Find where the given text appears and provide that cell's center as [x, y] coordinate. 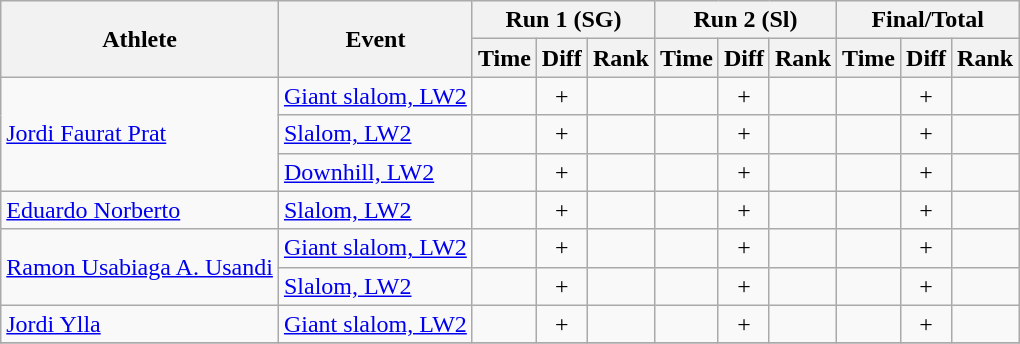
Run 2 (Sl) [745, 20]
Downhill, LW2 [375, 172]
Event [375, 39]
Run 1 (SG) [563, 20]
Athlete [140, 39]
Jordi Faurat Prat [140, 134]
Ramon Usabiaga A. Usandi [140, 267]
Jordi Ylla [140, 324]
Final/Total [928, 20]
Eduardo Norberto [140, 210]
